From the cell containing the given text, extract its center point as [x, y] coordinate. 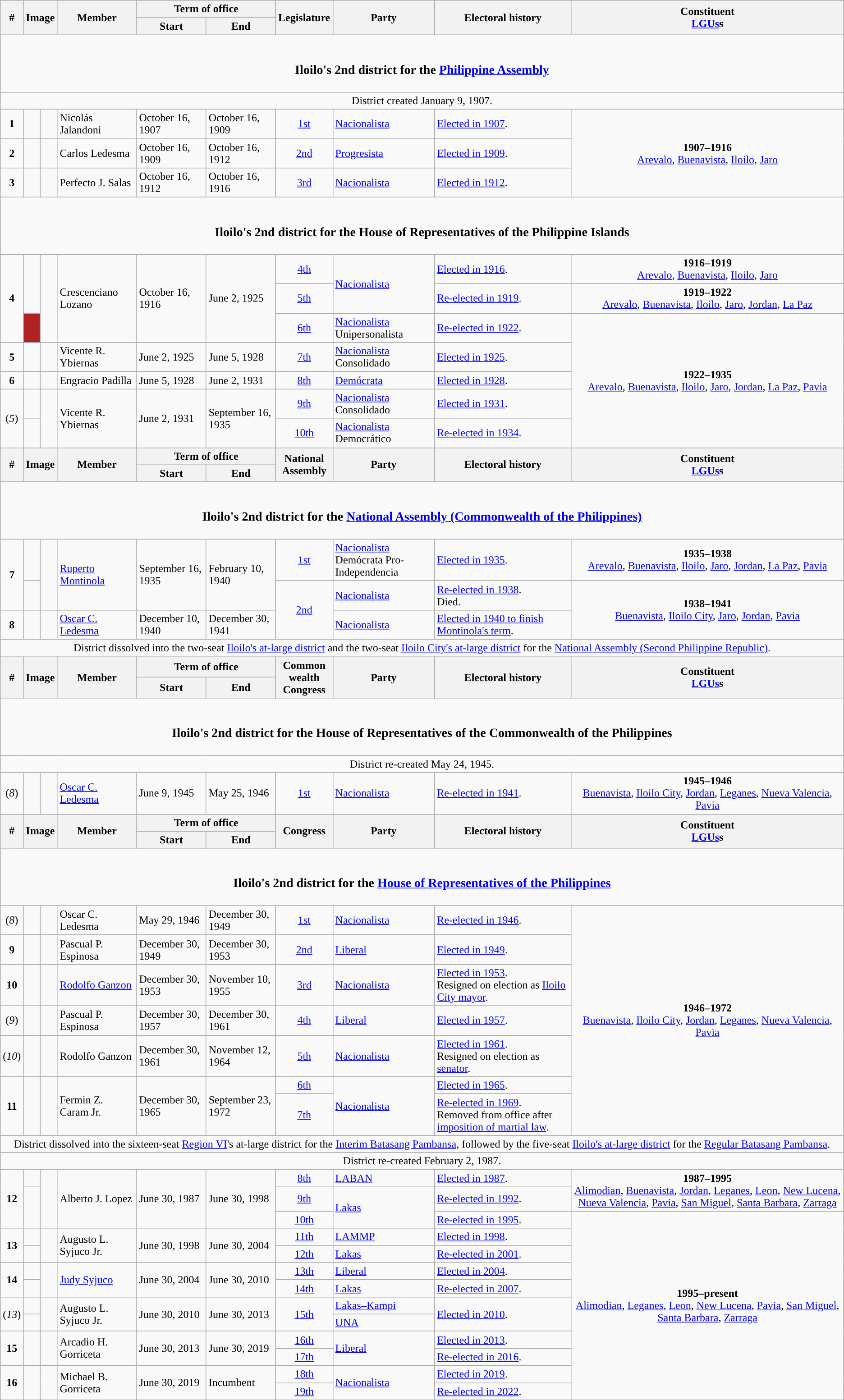
16 [12, 1383]
Elected in 1965. [503, 1085]
(9) [12, 1020]
Congress [304, 831]
May 29, 1946 [171, 920]
1919–1922Arevalo, Buenavista, Iloilo, Jaro, Jordan, La Paz [707, 298]
Lakas–Kampi [384, 1305]
15 [12, 1348]
9 [12, 949]
Iloilo's 2nd district for the National Assembly (Commonwealth of the Philippines) [422, 510]
November 12, 1964 [241, 1056]
Elected in 1931. [503, 404]
Re-elected in 1946. [503, 920]
Elected in 1909. [503, 153]
(5) [12, 418]
Elected in 1961.Resigned on election as senator. [503, 1056]
Incumbent [241, 1383]
June 9, 1945 [171, 793]
Re-elected in 1922. [503, 328]
Elected in 1953.Resigned on election as Iloilo City mayor. [503, 985]
11 [12, 1106]
Re-elected in 1919. [503, 298]
Re-elected in 1995. [503, 1220]
14 [12, 1280]
Demócrata [384, 380]
Alberto J. Lopez [97, 1199]
12th [304, 1254]
13th [304, 1271]
Elected in 1998. [503, 1237]
1987–1995Alimodian, Buenavista, Jordan, Leganes, Leon, New Lucena, Nueva Valencia, Pavia, San Miguel, Santa Barbara, Zarraga [707, 1190]
1938–1941Buenavista, Iloilo City, Jaro, Jordan, Pavia [707, 610]
1995–presentAlimodian, Leganes, Leon, New Lucena, Pavia, San Miguel, Santa Barbara, Zarraga [707, 1305]
Perfecto J. Salas [97, 182]
Progresista [384, 153]
Elected in 1957. [503, 1020]
Re-elected in 2007. [503, 1288]
14th [304, 1288]
Elected in 2013. [503, 1340]
Elected in 1949. [503, 949]
Elected in 1925. [503, 357]
10 [12, 985]
Elected in 1940 to finish Montinola's term. [503, 625]
Re-elected in 1934. [503, 433]
February 10, 1940 [241, 574]
1945–1946Buenavista, Iloilo City, Jordan, Leganes, Nueva Valencia, Pavia [707, 793]
District re-created May 24, 1945. [422, 764]
NacionalistaDemócrata Pro-Independencia [384, 560]
Engracio Padilla [97, 380]
2 [12, 153]
Re-elected in 1992. [503, 1199]
December 10, 1940 [171, 625]
11th [304, 1237]
Legislature [304, 18]
Elected in 2004. [503, 1271]
Elected in 1928. [503, 380]
Re-elected in 1941. [503, 793]
NacionalistaDemocrático [384, 433]
Re-elected in 2001. [503, 1254]
(13) [12, 1314]
Ruperto Montinola [97, 574]
4 [12, 298]
Arcadio H. Gorriceta [97, 1348]
Re-elected in 1938.Died. [503, 595]
October 16, 1907 [171, 124]
7 [12, 574]
Elected in 1916. [503, 270]
6 [12, 380]
Elected in 1907. [503, 124]
Iloilo's 2nd district for the House of Representatives of the Commonwealth of the Philippines [422, 727]
December 30, 1941 [241, 625]
District created January 9, 1907. [422, 101]
1946–1972Buenavista, Iloilo City, Jordan, Leganes, Nueva Valencia, Pavia [707, 1020]
May 25, 1946 [241, 793]
Elected in 2010. [503, 1314]
UNA [384, 1322]
Elected in 1912. [503, 182]
1922–1935Arevalo, Buenavista, Iloilo, Jaro, Jordan, La Paz, Pavia [707, 380]
November 10, 1955 [241, 985]
LAMMP [384, 1237]
Crescenciano Lozano [97, 298]
Iloilo's 2nd district for the House of Representatives of the Philippine Islands [422, 225]
Re-elected in 2022. [503, 1391]
Carlos Ledesma [97, 153]
September 23, 1972 [241, 1106]
18th [304, 1374]
Elected in 1987. [503, 1178]
13 [12, 1245]
CommonwealthCongress [304, 677]
3 [12, 182]
5 [12, 357]
June 30, 1987 [171, 1199]
Elected in 2019. [503, 1374]
15th [304, 1314]
December 30, 1965 [171, 1106]
1907–1916Arevalo, Buenavista, Iloilo, Jaro [707, 153]
District re-created February 2, 1987. [422, 1161]
Michael B. Gorriceta [97, 1383]
(10) [12, 1056]
Re-elected in 1969.Removed from office after imposition of martial law. [503, 1115]
16th [304, 1340]
19th [304, 1391]
12 [12, 1199]
8 [12, 625]
NationalAssembly [304, 465]
1935–1938Arevalo, Buenavista, Iloilo, Jaro, Jordan, La Paz, Pavia [707, 560]
17th [304, 1357]
Iloilo's 2nd district for the House of Representatives of the Philippines [422, 877]
Iloilo's 2nd district for the Philippine Assembly [422, 63]
NacionalistaUnipersonalista [384, 328]
Fermin Z. Caram Jr. [97, 1106]
Judy Syjuco [97, 1280]
LABAN [384, 1178]
Re-elected in 2016. [503, 1357]
Elected in 1935. [503, 560]
December 30, 1957 [171, 1020]
1 [12, 124]
Nicolás Jalandoni [97, 124]
1916–1919Arevalo, Buenavista, Iloilo, Jaro [707, 270]
